Extract the (x, y) coordinate from the center of the cell holding the provided text.  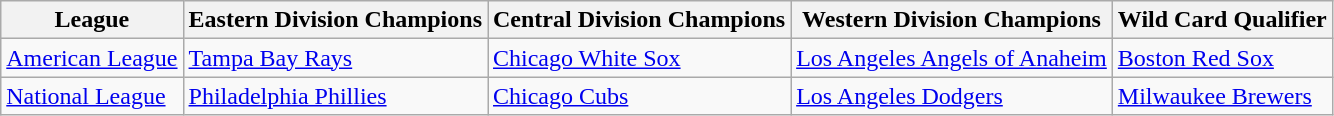
Western Division Champions (952, 20)
Philadelphia Phillies (335, 96)
League (92, 20)
Eastern Division Champions (335, 20)
Chicago Cubs (640, 96)
Wild Card Qualifier (1222, 20)
Los Angeles Dodgers (952, 96)
Los Angeles Angels of Anaheim (952, 58)
Boston Red Sox (1222, 58)
Milwaukee Brewers (1222, 96)
American League (92, 58)
Chicago White Sox (640, 58)
Tampa Bay Rays (335, 58)
Central Division Champions (640, 20)
National League (92, 96)
